For the text-containing cell, return its midpoint in (x, y) coordinate format. 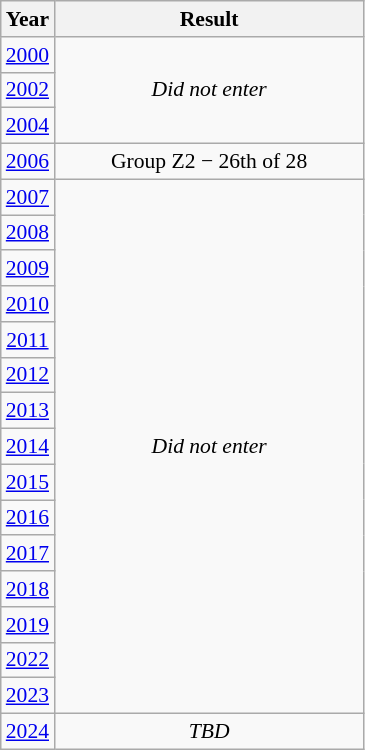
2015 (28, 482)
2013 (28, 411)
2008 (28, 233)
TBD (209, 732)
2018 (28, 589)
2024 (28, 732)
Result (209, 19)
2022 (28, 660)
2002 (28, 90)
2016 (28, 518)
2019 (28, 625)
2012 (28, 375)
2017 (28, 554)
2010 (28, 304)
2023 (28, 696)
2004 (28, 126)
2006 (28, 162)
2009 (28, 269)
2011 (28, 340)
Group Z2 − 26th of 28 (209, 162)
Year (28, 19)
2007 (28, 197)
2014 (28, 447)
2000 (28, 55)
